Scan for the cell matching the given text and deliver its (x, y) coordinate at center. 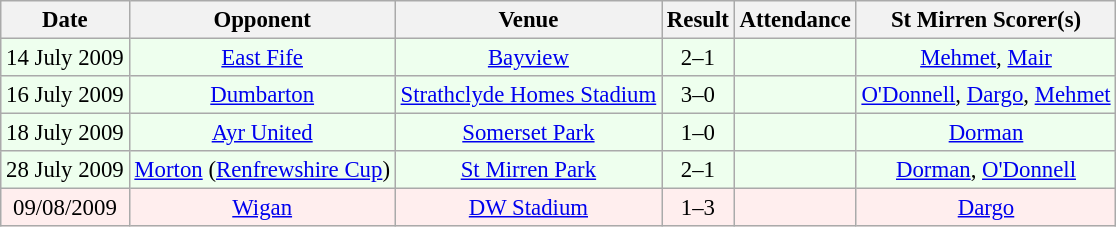
Dargo (986, 208)
Result (698, 20)
Ayr United (262, 133)
09/08/2009 (65, 208)
Attendance (795, 20)
Opponent (262, 20)
O'Donnell, Dargo, Mehmet (986, 95)
28 July 2009 (65, 170)
Somerset Park (528, 133)
Mehmet, Mair (986, 58)
St Mirren Scorer(s) (986, 20)
Wigan (262, 208)
1–3 (698, 208)
3–0 (698, 95)
14 July 2009 (65, 58)
Dorman, O'Donnell (986, 170)
Dorman (986, 133)
Venue (528, 20)
Morton (Renfrewshire Cup) (262, 170)
Date (65, 20)
Dumbarton (262, 95)
St Mirren Park (528, 170)
East Fife (262, 58)
DW Stadium (528, 208)
Strathclyde Homes Stadium (528, 95)
Bayview (528, 58)
1–0 (698, 133)
18 July 2009 (65, 133)
16 July 2009 (65, 95)
